Extract the (X, Y) coordinate from the center of the cell holding the provided text.  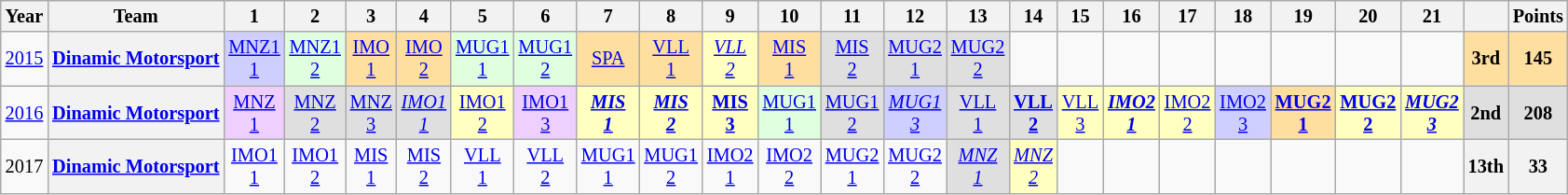
3 (371, 16)
5 (483, 16)
MUG23 (1431, 113)
7 (607, 16)
VLL3 (1081, 113)
12 (915, 16)
IMO23 (1243, 113)
Year (24, 16)
13 (978, 16)
20 (1368, 16)
IMO13 (546, 113)
MNZ3 (371, 113)
2015 (24, 59)
MUG13 (915, 113)
2017 (24, 166)
16 (1131, 16)
2nd (1486, 113)
4 (424, 16)
Points (1538, 16)
MNZ12 (315, 59)
33 (1538, 166)
MNZ11 (253, 59)
208 (1538, 113)
17 (1188, 16)
18 (1243, 16)
145 (1538, 59)
11 (852, 16)
SPA (607, 59)
8 (671, 16)
2 (315, 16)
2016 (24, 113)
MIS3 (730, 113)
21 (1431, 16)
10 (788, 16)
9 (730, 16)
6 (546, 16)
IMO2 (424, 59)
IMO1 (371, 59)
Team (136, 16)
13th (1486, 166)
19 (1303, 16)
15 (1081, 16)
14 (1033, 16)
1 (253, 16)
3rd (1486, 59)
